Scan for the cell matching the given text and deliver its (x, y) coordinate at center. 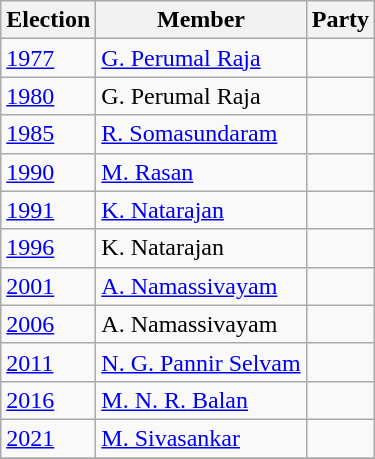
N. G. Pannir Selvam (201, 362)
2016 (48, 400)
2011 (48, 362)
2006 (48, 324)
Election (48, 20)
1990 (48, 172)
1996 (48, 248)
2021 (48, 438)
M. Rasan (201, 172)
Member (201, 20)
R. Somasundaram (201, 134)
1980 (48, 96)
2001 (48, 286)
1977 (48, 58)
1985 (48, 134)
M. N. R. Balan (201, 400)
M. Sivasankar (201, 438)
Party (340, 20)
1991 (48, 210)
